Output the [x, y] coordinate of the center of the cell containing the given text.  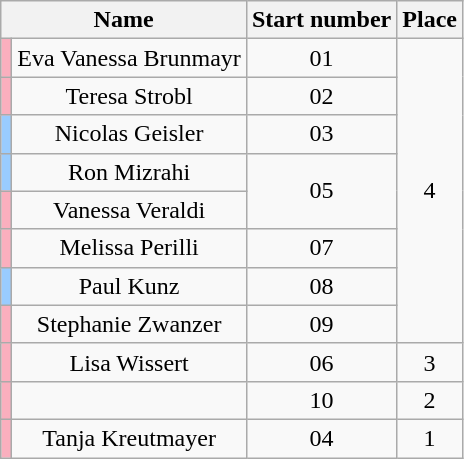
Tanja Kreutmayer [130, 438]
Place [430, 20]
4 [430, 191]
Name [124, 20]
02 [321, 96]
2 [430, 400]
Lisa Wissert [130, 362]
1 [430, 438]
Paul Kunz [130, 286]
Stephanie Zwanzer [130, 324]
06 [321, 362]
3 [430, 362]
08 [321, 286]
Nicolas Geisler [130, 134]
05 [321, 191]
Teresa Strobl [130, 96]
Melissa Perilli [130, 248]
07 [321, 248]
Vanessa Veraldi [130, 210]
Start number [321, 20]
03 [321, 134]
Ron Mizrahi [130, 172]
09 [321, 324]
Eva Vanessa Brunmayr [130, 58]
01 [321, 58]
10 [321, 400]
04 [321, 438]
